For the text-containing cell, return its midpoint in [x, y] coordinate format. 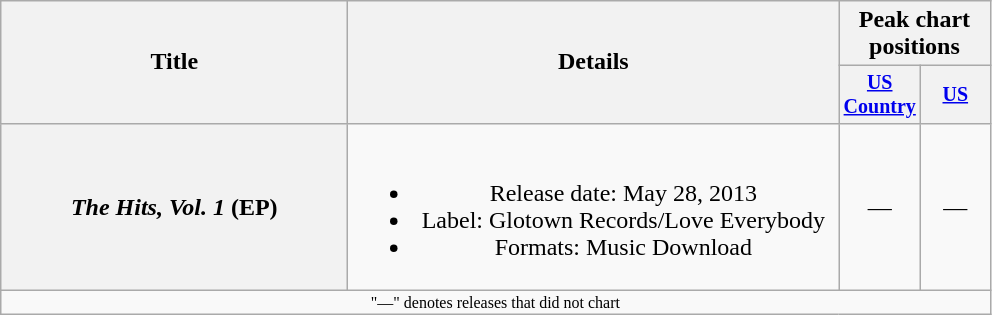
"—" denotes releases that did not chart [496, 302]
US Country [880, 94]
Details [594, 62]
Title [174, 62]
Release date: May 28, 2013Label: Glotown Records/Love EverybodyFormats: Music Download [594, 206]
The Hits, Vol. 1 (EP) [174, 206]
Peak chartpositions [914, 34]
US [956, 94]
